Return [X, Y] of the center of cell containing provided text 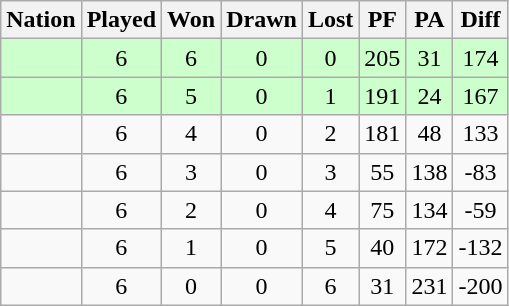
138 [430, 172]
205 [382, 58]
24 [430, 96]
174 [480, 58]
-132 [480, 248]
133 [480, 134]
-83 [480, 172]
134 [430, 210]
-200 [480, 286]
Diff [480, 20]
55 [382, 172]
181 [382, 134]
PA [430, 20]
Drawn [262, 20]
Played [121, 20]
Nation [41, 20]
40 [382, 248]
-59 [480, 210]
48 [430, 134]
Lost [330, 20]
167 [480, 96]
191 [382, 96]
Won [192, 20]
172 [430, 248]
75 [382, 210]
231 [430, 286]
PF [382, 20]
